Return [X, Y] of the center of cell containing provided text 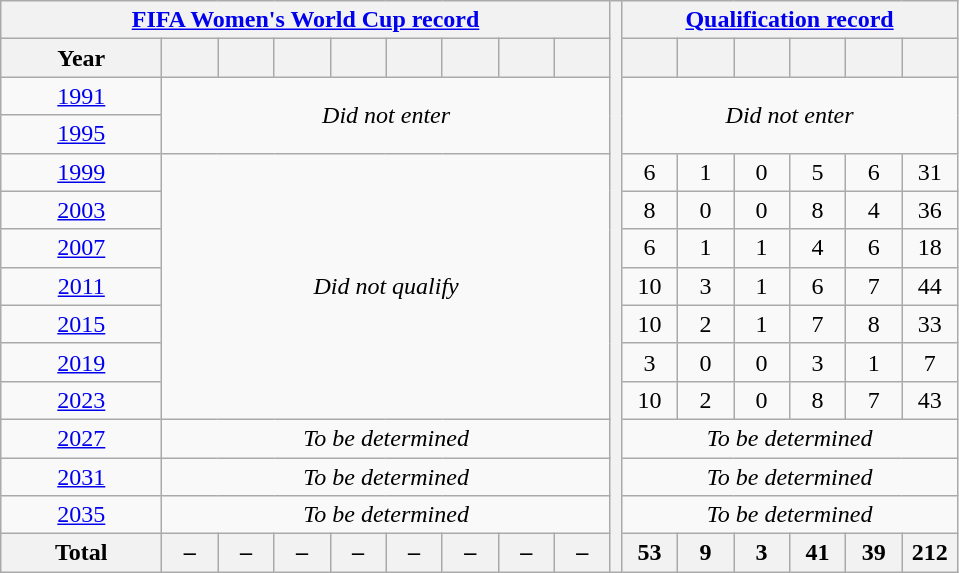
Qualification record [789, 20]
2031 [82, 477]
44 [930, 286]
31 [930, 172]
2011 [82, 286]
2007 [82, 248]
39 [874, 553]
2035 [82, 515]
9 [705, 553]
43 [930, 400]
Did not qualify [386, 286]
212 [930, 553]
1995 [82, 134]
36 [930, 210]
Total [82, 553]
Year [82, 58]
18 [930, 248]
FIFA Women's World Cup record [306, 20]
2015 [82, 324]
33 [930, 324]
2019 [82, 362]
1999 [82, 172]
41 [818, 553]
2003 [82, 210]
1991 [82, 96]
53 [649, 553]
2027 [82, 438]
5 [818, 172]
2023 [82, 400]
